Output the [X, Y] coordinate of the center of the cell containing the given text.  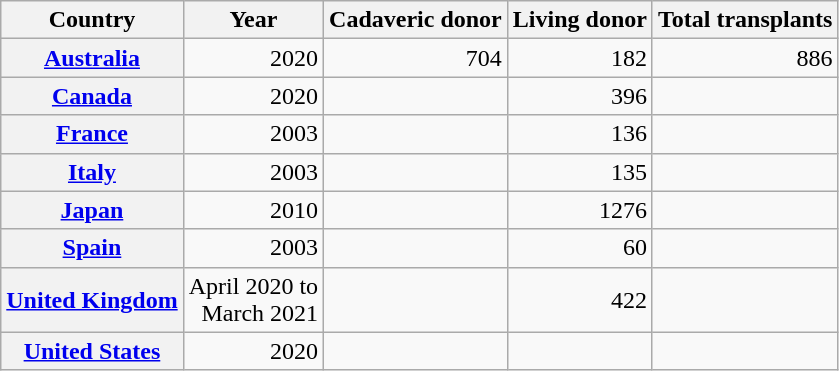
Canada [92, 96]
396 [580, 96]
Country [92, 20]
France [92, 134]
422 [580, 300]
136 [580, 134]
Year [253, 20]
United States [92, 351]
886 [745, 58]
704 [416, 58]
135 [580, 172]
Cadaveric donor [416, 20]
182 [580, 58]
April 2020 toMarch 2021 [253, 300]
Living donor [580, 20]
2010 [253, 210]
60 [580, 248]
Australia [92, 58]
1276 [580, 210]
Italy [92, 172]
Spain [92, 248]
United Kingdom [92, 300]
Total transplants [745, 20]
Japan [92, 210]
